Output the (x, y) coordinate of the center of the cell containing the given text.  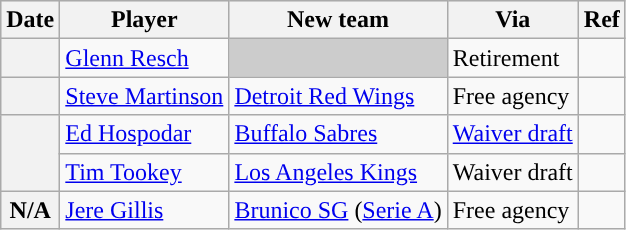
Buffalo Sabres (338, 134)
Steve Martinson (144, 96)
Date (30, 20)
Glenn Resch (144, 58)
Detroit Red Wings (338, 96)
Brunico SG (Serie A) (338, 210)
Los Angeles Kings (338, 172)
Ref (602, 20)
Ed Hospodar (144, 134)
Via (512, 20)
N/A (30, 210)
Player (144, 20)
Tim Tookey (144, 172)
Retirement (512, 58)
New team (338, 20)
Jere Gillis (144, 210)
